Extract the (x, y) coordinate from the center of the cell holding the provided text.  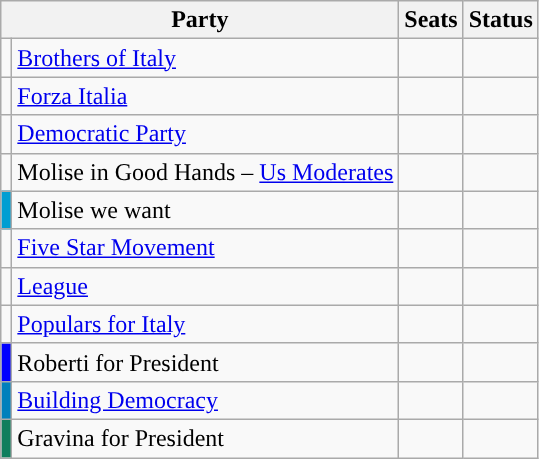
Forza Italia (206, 96)
Status (500, 20)
Molise in Good Hands – Us Moderates (206, 172)
Building Democracy (206, 400)
Brothers of Italy (206, 58)
Populars for Italy (206, 324)
Democratic Party (206, 134)
League (206, 286)
Gravina for President (206, 438)
Party (200, 20)
Roberti for President (206, 362)
Seats (431, 20)
Five Star Movement (206, 248)
Molise we want (206, 210)
